Search for the cell housing the specified text and yield its [X, Y] center coordinate. 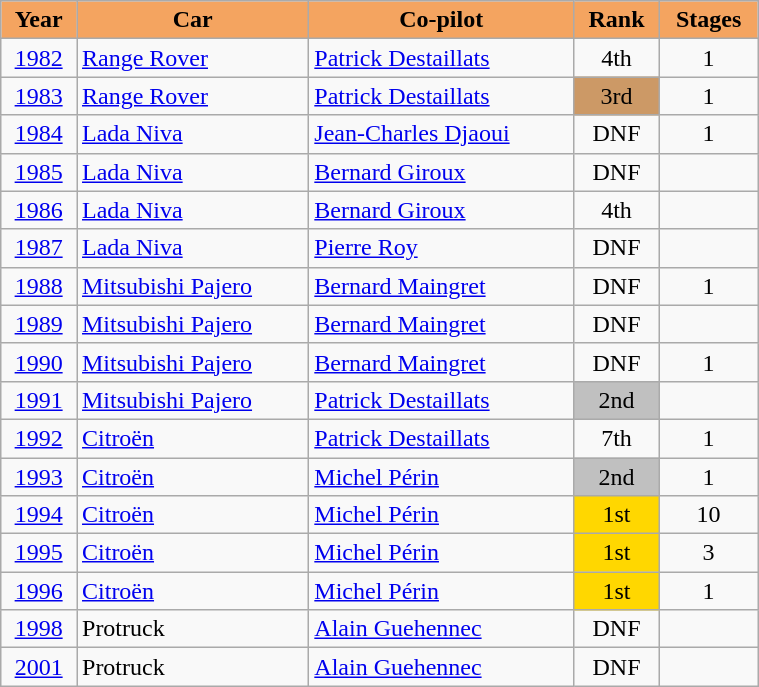
1993 [39, 477]
1996 [39, 591]
1994 [39, 515]
1984 [39, 134]
1990 [39, 362]
1991 [39, 400]
Pierre Roy [442, 248]
1989 [39, 324]
1998 [39, 629]
10 [709, 515]
Co-pilot [442, 20]
Stages [709, 20]
1987 [39, 248]
3 [709, 553]
1992 [39, 438]
Jean-Charles Djaoui [442, 134]
2001 [39, 667]
1982 [39, 58]
1986 [39, 210]
1995 [39, 553]
1983 [39, 96]
Car [192, 20]
Rank [616, 20]
1985 [39, 172]
3rd [616, 96]
7th [616, 438]
1988 [39, 286]
Year [39, 20]
